Identify which cell holds the provided text, then report its [x, y] central coordinate. 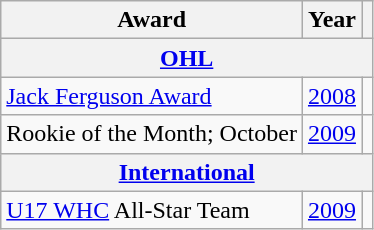
International [187, 172]
2008 [332, 96]
OHL [187, 58]
Rookie of the Month; October [152, 134]
Award [152, 20]
U17 WHC All-Star Team [152, 210]
Jack Ferguson Award [152, 96]
Year [332, 20]
